Scan for the cell matching the given text and deliver its [x, y] coordinate at center. 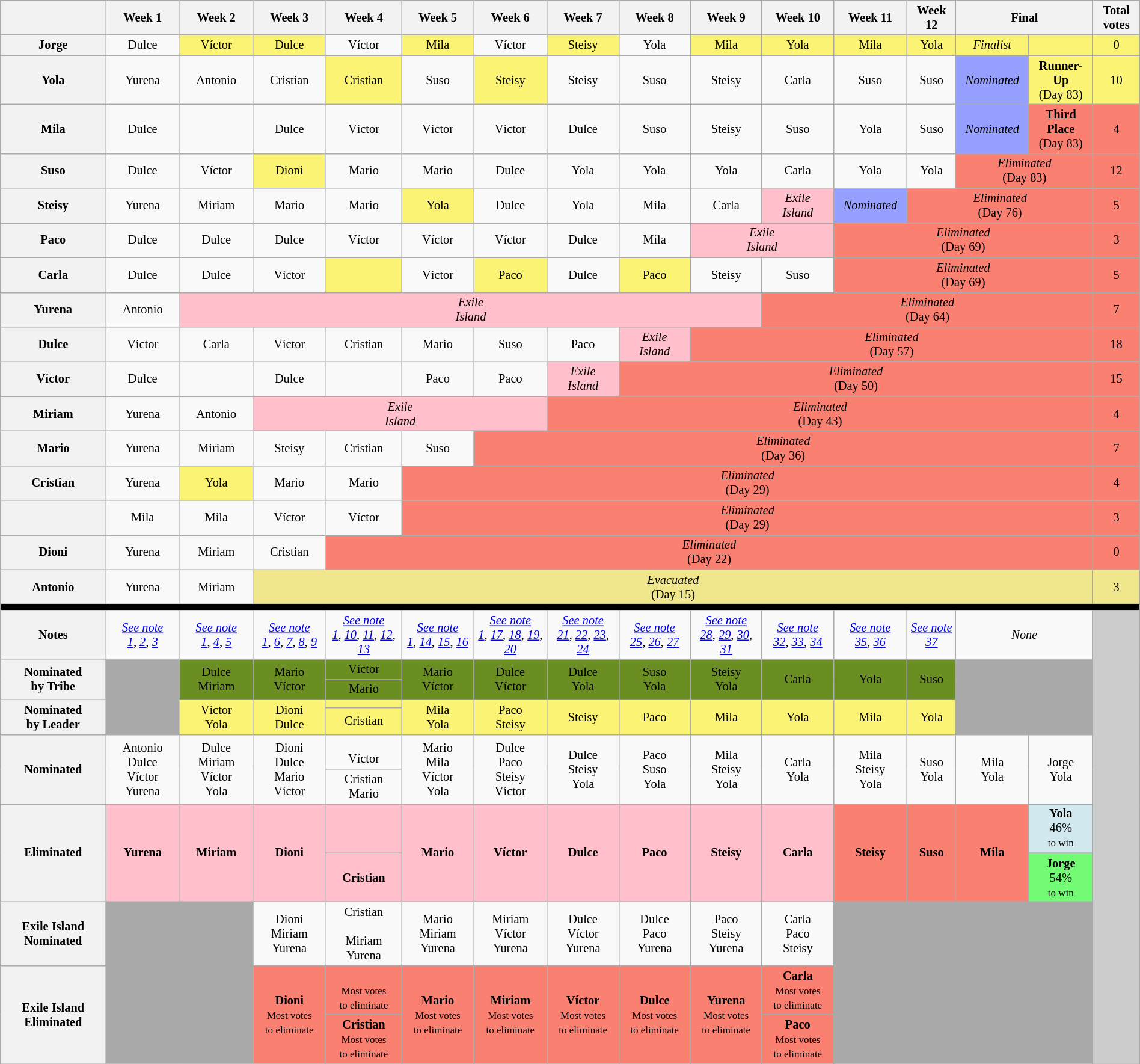
See note1, 4, 5 [216, 635]
Eliminated(Day 36) [783, 448]
MiriamMost votesto eliminate [511, 1014]
DioniDulce [289, 717]
CarlaPacoSteisy [797, 933]
Notes [53, 635]
AntonioDulceVíctorYurena [143, 769]
Week 8 [654, 17]
See note32, 33, 34 [797, 635]
Jorge54%to win [1061, 878]
Eliminated(Day 57) [892, 344]
Week 7 [583, 17]
Week 2 [216, 17]
PacoSusoYola [654, 769]
Finalist [992, 45]
See note25, 26, 27 [654, 635]
VíctorYola [216, 717]
Week 4 [363, 17]
Eliminated(Day 64) [927, 310]
Eliminated(Day 22) [709, 552]
Eliminated(Day 50) [856, 379]
MarioMilaVíctorYola [438, 769]
VíctorMost votesto eliminate [583, 1014]
Nominatedby Leader [53, 717]
MarioMiriamYurena [438, 933]
See note1, 17, 18, 19, 20 [511, 635]
Eliminated(Day 76) [1001, 206]
DulceMiriam [216, 680]
PacoSteisyYurena [726, 933]
Eliminated(Day 83) [1025, 171]
15 [1117, 379]
DulceVíctor [511, 680]
SteisyYola [726, 680]
10 [1117, 80]
See note1, 10, 11, 12, 13 [363, 635]
Week 6 [511, 17]
DulceYola [583, 680]
Week 5 [438, 17]
YurenaMost votesto eliminate [726, 1014]
See note21, 22, 23, 24 [583, 635]
DulceSteisyYola [583, 769]
CristianMario [363, 786]
Most votesto eliminate [363, 990]
JorgeYola [1061, 769]
See note1, 2, 3 [143, 635]
MiriamVíctorYurena [511, 933]
See note35, 36 [870, 635]
Jorge [53, 45]
Eliminated(Day 43) [820, 414]
See note1, 6, 7, 8, 9 [289, 635]
DulceVíctorYurena [583, 933]
See note1, 14, 15, 16 [438, 635]
Week 10 [797, 17]
Evacuated(Day 15) [673, 587]
Final [1025, 17]
CristianMost votesto eliminate [363, 1039]
PacoSteisy [511, 717]
See note28, 29, 30, 31 [726, 635]
See note37 [932, 635]
18 [1117, 344]
Week 9 [726, 17]
Yola46%to win [1061, 828]
DulceMost votesto eliminate [654, 1014]
Runner-Up(Day 83) [1061, 80]
PacoMost votesto eliminate [797, 1039]
Week 1 [143, 17]
Exile IslandEliminated [53, 1014]
MarioMost votesto eliminate [438, 1014]
Third Place(Day 83) [1061, 129]
DioniMost votesto eliminate [289, 1014]
Nominatedby Tribe [53, 680]
Week 11 [870, 17]
Week 12 [932, 17]
DulcePacoSteisyVíctor [511, 769]
DulceMiriamVíctorYola [216, 769]
None [1025, 635]
CarlaMost votesto eliminate [797, 990]
DioniDulceMarioVíctor [289, 769]
Exile IslandNominated [53, 933]
CarlaYola [797, 769]
CristianMiriamYurena [363, 933]
12 [1117, 171]
DioniMiriamYurena [289, 933]
Total votes [1117, 17]
DulcePacoYurena [654, 933]
Week 3 [289, 17]
Eliminated [53, 853]
